Extract the (x, y) coordinate from the center of the cell holding the provided text.  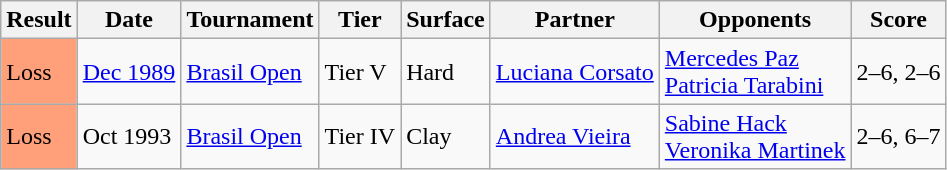
2–6, 2–6 (898, 72)
2–6, 6–7 (898, 136)
Sabine Hack Veronika Martinek (755, 136)
Mercedes Paz Patricia Tarabini (755, 72)
Opponents (755, 20)
Score (898, 20)
Result (39, 20)
Andrea Vieira (574, 136)
Tier IV (360, 136)
Oct 1993 (129, 136)
Clay (446, 136)
Luciana Corsato (574, 72)
Date (129, 20)
Dec 1989 (129, 72)
Hard (446, 72)
Tier V (360, 72)
Tournament (250, 20)
Partner (574, 20)
Surface (446, 20)
Tier (360, 20)
